For the text-containing cell, return its midpoint in [X, Y] coordinate format. 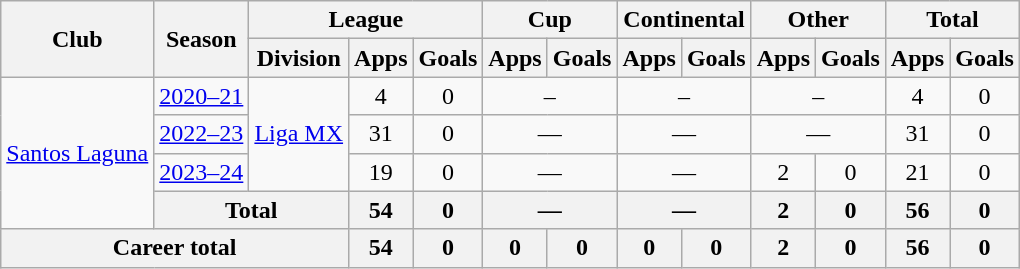
League [366, 20]
Santos Laguna [78, 153]
19 [381, 172]
Cup [550, 20]
2022–23 [202, 134]
21 [917, 172]
Division [299, 58]
2020–21 [202, 96]
Other [818, 20]
Liga MX [299, 134]
Career total [175, 248]
Season [202, 39]
Club [78, 39]
2023–24 [202, 172]
Continental [684, 20]
